Return the (x, y) coordinate for the center point of the cell that contains the specified text.  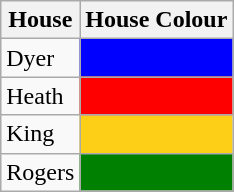
Dyer (40, 58)
Rogers (40, 172)
House Colour (156, 20)
House (40, 20)
Heath (40, 96)
King (40, 134)
